Return the (X, Y) coordinate for the center point of the cell that contains the specified text.  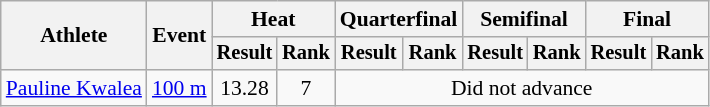
Athlete (74, 36)
7 (306, 88)
Heat (274, 19)
Did not advance (522, 88)
Event (180, 36)
Quarterfinal (399, 19)
Final (648, 19)
Semifinal (524, 19)
13.28 (245, 88)
100 m (180, 88)
Pauline Kwalea (74, 88)
